Determine the (X, Y) coordinate at the center of the cell enclosing the given text.  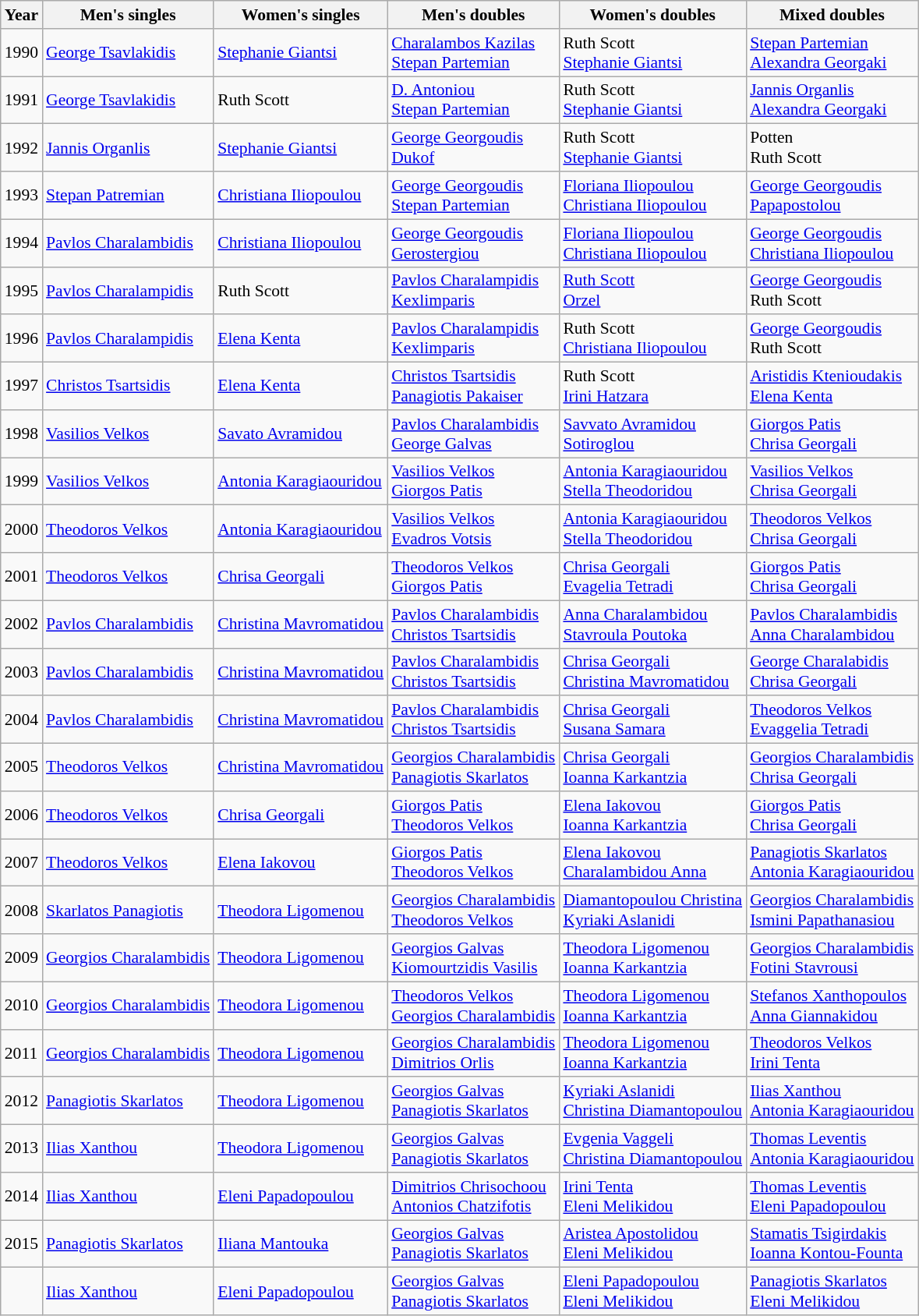
2014 (22, 1196)
1997 (22, 387)
2010 (22, 1006)
Elena IakovouCharalambidou Anna (652, 862)
2001 (22, 577)
2009 (22, 957)
Stamatis TsigirdakisIoanna Kontou-Founta (832, 1244)
Vasilios VelkosGiorgos Patis (473, 482)
Anna CharalambidouStavroula Poutoka (652, 624)
2007 (22, 862)
2013 (22, 1149)
Theodoros VelkosIrini Tenta (832, 1052)
1991 (22, 100)
Theodoros VelkosEvaggelia Tetradi (832, 720)
Thomas LeventisEleni Papadopoulou (832, 1196)
2005 (22, 767)
2008 (22, 911)
Thomas LeventisAntonia Karagiaouridou (832, 1149)
Chrisa GeorgaliChristina Mavromatidou (652, 672)
2002 (22, 624)
D. AntoniouStepan Partemian (473, 100)
Eleni PapadopoulouEleni Melikidou (652, 1291)
Panagiotis SkarlatosAntonia Karagiaouridou (832, 862)
2012 (22, 1101)
George GeorgoudisStepan Partemian (473, 195)
Georgios CharalambidisTheodoros Velkos (473, 911)
Chrisa GeorgaliSusana Samara (652, 720)
Jannis OrganlisAlexandra Georgaki (832, 100)
Theodoros VelkosGiorgos Patis (473, 577)
Charalambos KazilasStepan Partemian (473, 53)
2003 (22, 672)
PottenRuth Scott (832, 148)
1994 (22, 243)
Men's doubles (473, 15)
Savato Avramidou (301, 433)
Year (22, 15)
Dimitrios ChrisochoouAntonios Chatzifotis (473, 1196)
2000 (22, 529)
Irini TentaEleni Melikidou (652, 1196)
Elena Iakovou (301, 862)
Ruth ScottIrini Hatzara (652, 387)
Men's singles (128, 15)
Chrisa GeorgaliEvagelia Tetradi (652, 577)
Kyriaki AslanidiChristina Diamantopoulou (652, 1101)
Stepan PartemianAlexandra Georgaki (832, 53)
George CharalabidisChrisa Georgali (832, 672)
1999 (22, 482)
Georgios CharalambidisChrisa Georgali (832, 767)
George GeorgoudisChristiana Iliopoulou (832, 243)
Georgios CharalambidisDimitrios Orlis (473, 1052)
Savvato AvramidouSotiroglou (652, 433)
Stepan Patremian (128, 195)
2006 (22, 815)
Theodoros VelkosChrisa Georgali (832, 529)
1993 (22, 195)
Pavlos CharalambidisGeorge Galvas (473, 433)
Women's singles (301, 15)
1995 (22, 290)
Georgios CharalambidisIsmini Papathanasiou (832, 911)
Georgios CharalambidisPanagiotis Skarlatos (473, 767)
Georgios GalvasKiomourtzidis Vasilis (473, 957)
Georgios CharalambidisFotini Stavrousi (832, 957)
Skarlatos Panagiotis (128, 911)
Evgenia VaggeliChristina Diamantopoulou (652, 1149)
George GeorgoudisDukof (473, 148)
Panagiotis SkarlatosEleni Melikidou (832, 1291)
Mixed doubles (832, 15)
Women's doubles (652, 15)
2011 (22, 1052)
Christos Tsartsidis (128, 387)
Stefanos XanthopoulosAnna Giannakidou (832, 1006)
Ruth ScottChristiana Iliopoulou (652, 338)
Ruth ScottOrzel (652, 290)
Aristidis KtenioudakisElena Kenta (832, 387)
Jannis Organlis (128, 148)
Ilias XanthouAntonia Karagiaouridou (832, 1101)
Aristea ApostolidouEleni Melikidou (652, 1244)
Vasilios VelkosEvadros Votsis (473, 529)
1992 (22, 148)
Christos TsartsidisPanagiotis Pakaiser (473, 387)
Diamantopoulou ChristinaKyriaki Aslanidi (652, 911)
2004 (22, 720)
Chrisa GeorgaliIoanna Karkantzia (652, 767)
Elena IakovouIoanna Karkantzia (652, 815)
1996 (22, 338)
Pavlos CharalambidisAnna Charalambidou (832, 624)
Iliana Mantouka (301, 1244)
Vasilios VelkosChrisa Georgali (832, 482)
George GeorgoudisPapapostolou (832, 195)
1990 (22, 53)
Theodoros VelkosGeorgios Charalambidis (473, 1006)
2015 (22, 1244)
1998 (22, 433)
George GeorgoudisGerostergiou (473, 243)
